Find where the given text appears and provide that cell's center as (x, y) coordinate. 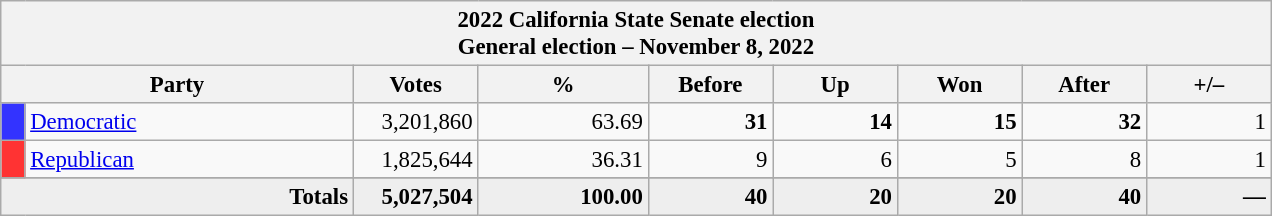
— (1208, 197)
Won (960, 85)
Democratic (189, 122)
Republican (189, 160)
Before (710, 85)
Party (178, 85)
1,825,644 (416, 160)
Totals (178, 197)
+/– (1208, 85)
100.00 (563, 197)
3,201,860 (416, 122)
9 (710, 160)
After (1084, 85)
Up (836, 85)
% (563, 85)
2022 California State Senate electionGeneral election – November 8, 2022 (636, 34)
32 (1084, 122)
14 (836, 122)
5,027,504 (416, 197)
15 (960, 122)
6 (836, 160)
Votes (416, 85)
5 (960, 160)
36.31 (563, 160)
31 (710, 122)
8 (1084, 160)
63.69 (563, 122)
